Extract the (X, Y) coordinate from the center of the cell holding the provided text.  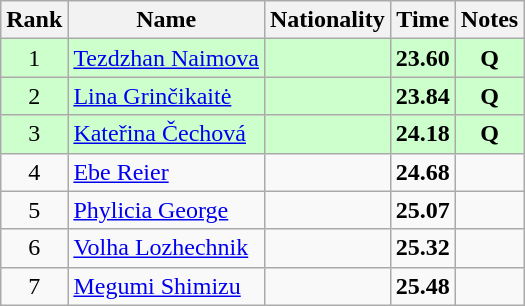
4 (34, 172)
Ebe Reier (166, 172)
23.60 (422, 58)
6 (34, 248)
Phylicia George (166, 210)
1 (34, 58)
25.48 (422, 286)
Notes (489, 20)
Lina Grinčikaitė (166, 96)
24.18 (422, 134)
24.68 (422, 172)
3 (34, 134)
Time (422, 20)
Name (166, 20)
23.84 (422, 96)
7 (34, 286)
2 (34, 96)
Megumi Shimizu (166, 286)
5 (34, 210)
Tezdzhan Naimova (166, 58)
25.32 (422, 248)
25.07 (422, 210)
Kateřina Čechová (166, 134)
Volha Lozhechnik (166, 248)
Nationality (327, 20)
Rank (34, 20)
